Find where the given text appears and provide that cell's center as [X, Y] coordinate. 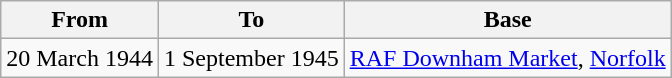
From [80, 20]
Base [508, 20]
1 September 1945 [251, 58]
20 March 1944 [80, 58]
RAF Downham Market, Norfolk [508, 58]
To [251, 20]
